Detect which cell encompasses the target text, then output its (X, Y) center coordinate. 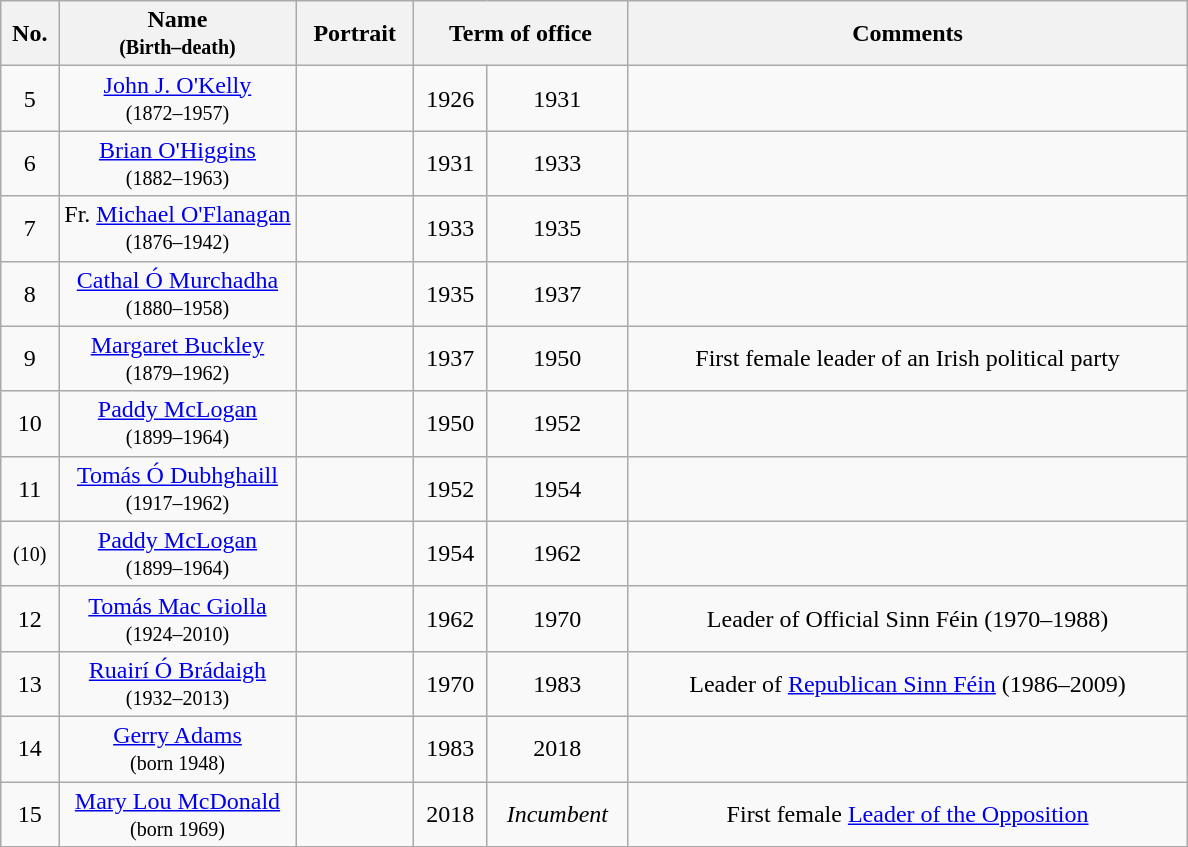
Ruairí Ó Brádaigh(1932–2013) (178, 684)
Leader of Official Sinn Féin (1970–1988) (908, 618)
Margaret Buckley(1879–1962) (178, 358)
Comments (908, 34)
11 (30, 488)
Term of office (520, 34)
15 (30, 814)
7 (30, 228)
Mary Lou McDonald(born 1969) (178, 814)
Incumbent (558, 814)
Tomás Ó Dubhghaill(1917–1962) (178, 488)
John J. O'Kelly (1872–1957) (178, 98)
Portrait (354, 34)
Leader of Republican Sinn Féin (1986–2009) (908, 684)
12 (30, 618)
(10) (30, 554)
First female leader of an Irish political party (908, 358)
10 (30, 424)
First female Leader of the Opposition (908, 814)
Gerry Adams(born 1948) (178, 748)
Name(Birth–death) (178, 34)
1926 (450, 98)
No. (30, 34)
9 (30, 358)
Fr. Michael O'Flanagan(1876–1942) (178, 228)
Brian O'Higgins(1882–1963) (178, 164)
Cathal Ó Murchadha(1880–1958) (178, 294)
8 (30, 294)
14 (30, 748)
Tomás Mac Giolla(1924–2010) (178, 618)
5 (30, 98)
6 (30, 164)
13 (30, 684)
